For the text-containing cell, return its midpoint in [X, Y] coordinate format. 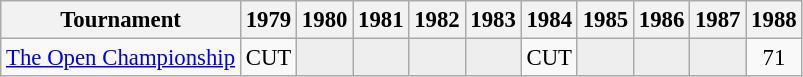
1988 [774, 20]
1987 [718, 20]
The Open Championship [121, 58]
1981 [381, 20]
1985 [605, 20]
1980 [325, 20]
1983 [493, 20]
1984 [549, 20]
71 [774, 58]
1986 [661, 20]
1979 [268, 20]
1982 [437, 20]
Tournament [121, 20]
